Detect which cell encompasses the target text, then output its (x, y) center coordinate. 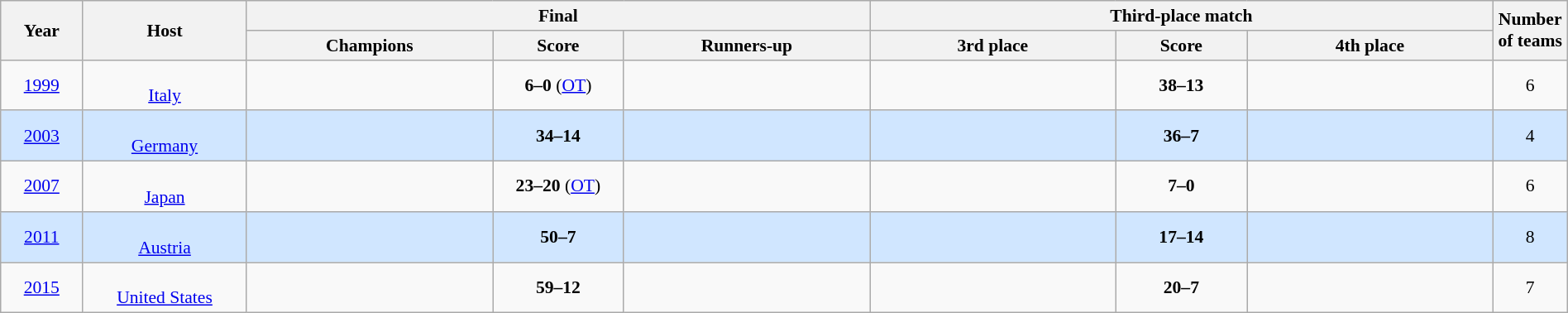
1999 (41, 84)
8 (1530, 237)
Japan (165, 187)
Italy (165, 84)
38–13 (1181, 84)
Third-place match (1181, 16)
36–7 (1181, 136)
Germany (165, 136)
Runners-up (746, 46)
2003 (41, 136)
34–14 (559, 136)
59–12 (559, 288)
2015 (41, 288)
United States (165, 288)
Number of teams (1530, 30)
50–7 (559, 237)
Austria (165, 237)
7–0 (1181, 187)
17–14 (1181, 237)
7 (1530, 288)
2007 (41, 187)
23–20 (OT) (559, 187)
Year (41, 30)
2011 (41, 237)
4 (1530, 136)
6–0 (OT) (559, 84)
Final (557, 16)
Host (165, 30)
3rd place (992, 46)
4th place (1370, 46)
Champions (369, 46)
20–7 (1181, 288)
